Scan for the cell matching the given text and deliver its (x, y) coordinate at center. 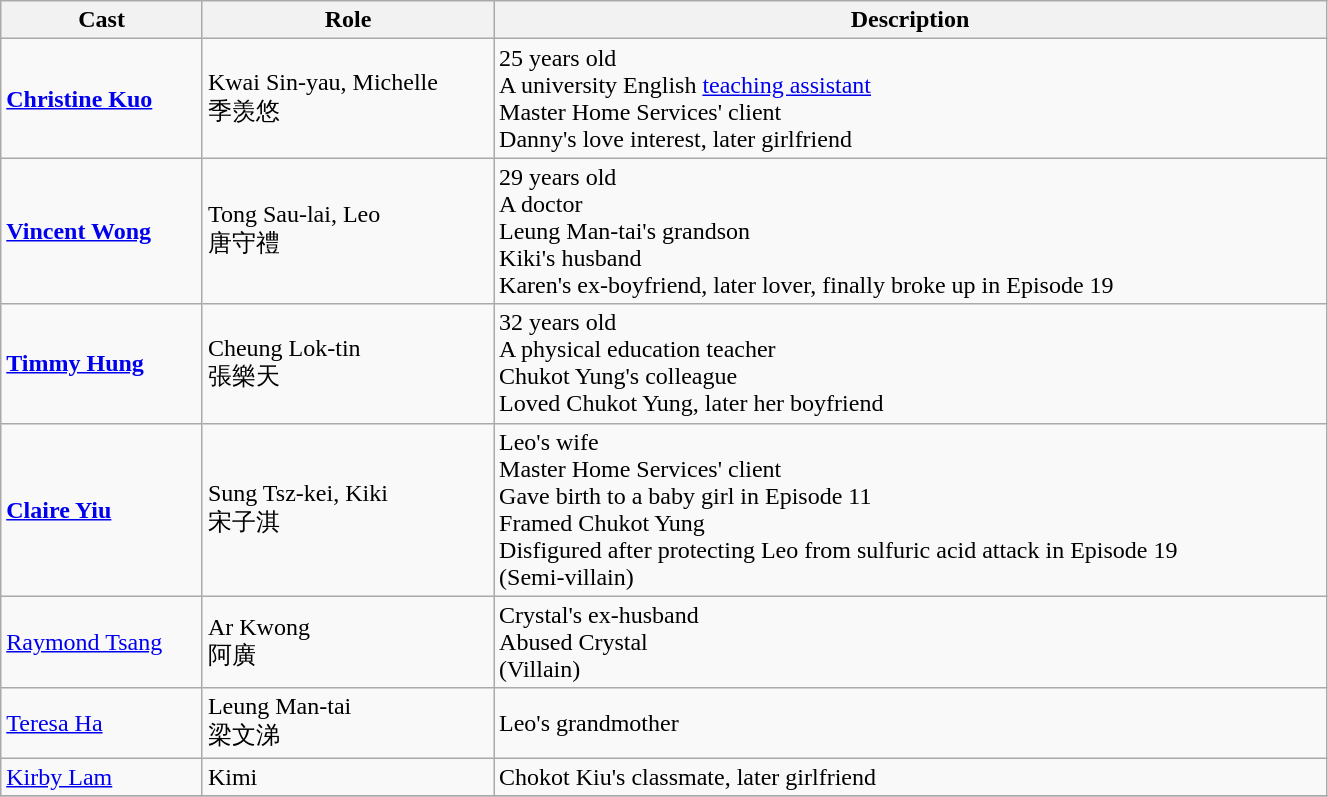
29 years oldA doctorLeung Man-tai's grandsonKiki's husbandKaren's ex-boyfriend, later lover, finally broke up in Episode 19 (910, 231)
Timmy Hung (102, 364)
Leung Man-tai梁文涕 (348, 723)
Teresa Ha (102, 723)
Kimi (348, 777)
Chokot Kiu's classmate, later girlfriend (910, 777)
Vincent Wong (102, 231)
Leo's grandmother (910, 723)
Kirby Lam (102, 777)
Christine Kuo (102, 98)
Raymond Tsang (102, 642)
Cast (102, 20)
25 years oldA university English teaching assistantMaster Home Services' clientDanny's love interest, later girlfriend (910, 98)
Description (910, 20)
Tong Sau-lai, Leo唐守禮 (348, 231)
Role (348, 20)
Claire Yiu (102, 510)
32 years oldA physical education teacherChukot Yung's colleagueLoved Chukot Yung, later her boyfriend (910, 364)
Kwai Sin-yau, Michelle季羡悠 (348, 98)
Ar Kwong阿廣 (348, 642)
Sung Tsz-kei, Kiki宋子淇 (348, 510)
Crystal's ex-husbandAbused Crystal(Villain) (910, 642)
Cheung Lok-tin張樂天 (348, 364)
